Locate the cell with the specified text and output its [x, y] center coordinate. 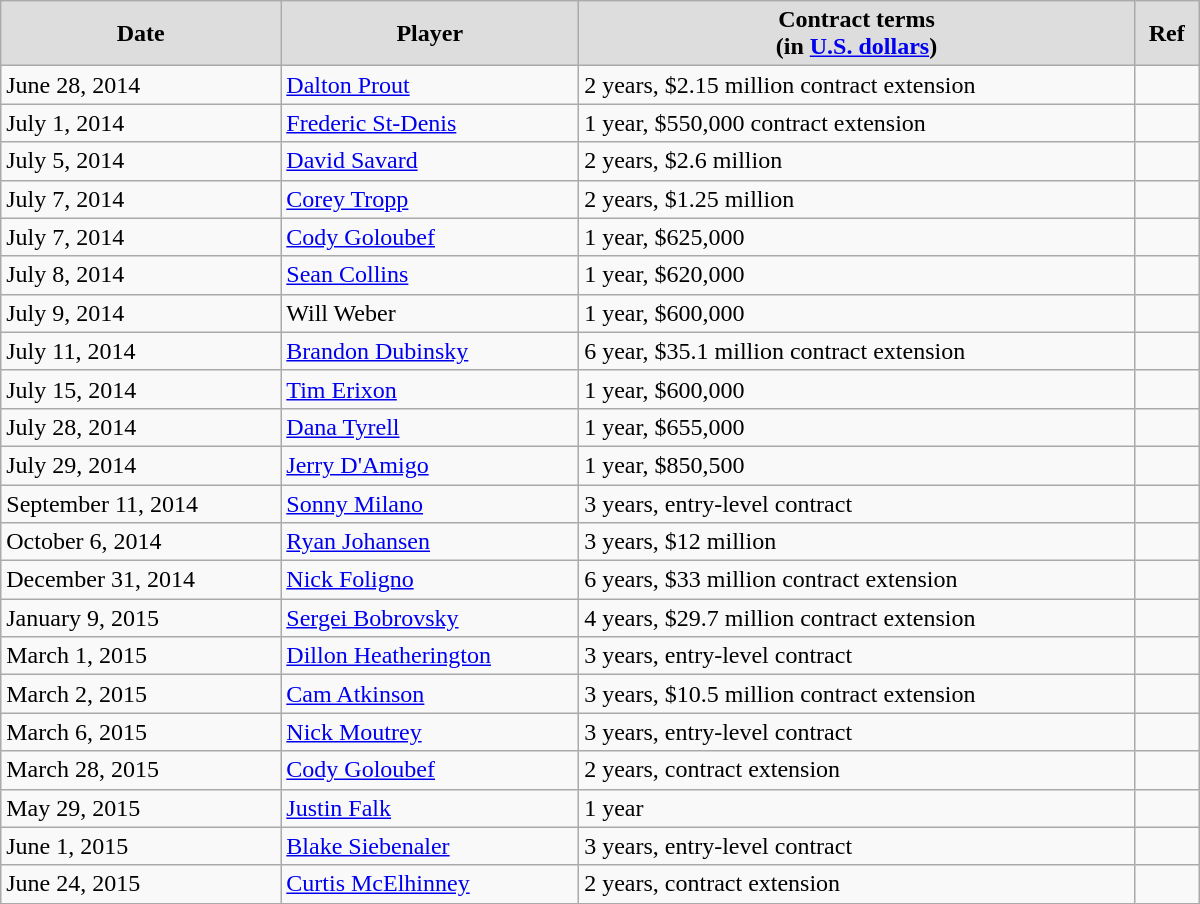
Jerry D'Amigo [430, 465]
1 year [857, 808]
1 year, $625,000 [857, 237]
December 31, 2014 [141, 580]
July 5, 2014 [141, 161]
May 29, 2015 [141, 808]
6 years, $33 million contract extension [857, 580]
Ref [1166, 34]
July 8, 2014 [141, 275]
July 29, 2014 [141, 465]
2 years, $2.15 million contract extension [857, 85]
June 28, 2014 [141, 85]
Dillon Heatherington [430, 656]
September 11, 2014 [141, 503]
4 years, $29.7 million contract extension [857, 618]
March 6, 2015 [141, 732]
Date [141, 34]
July 1, 2014 [141, 123]
1 year, $850,500 [857, 465]
March 1, 2015 [141, 656]
Player [430, 34]
July 28, 2014 [141, 427]
1 year, $550,000 contract extension [857, 123]
Blake Siebenaler [430, 846]
October 6, 2014 [141, 542]
3 years, $12 million [857, 542]
March 28, 2015 [141, 770]
June 24, 2015 [141, 884]
Curtis McElhinney [430, 884]
Brandon Dubinsky [430, 351]
2 years, $2.6 million [857, 161]
Sergei Bobrovsky [430, 618]
Cam Atkinson [430, 694]
6 year, $35.1 million contract extension [857, 351]
3 years, $10.5 million contract extension [857, 694]
1 year, $620,000 [857, 275]
Sean Collins [430, 275]
June 1, 2015 [141, 846]
Tim Erixon [430, 389]
July 9, 2014 [141, 313]
Frederic St-Denis [430, 123]
Contract terms(in U.S. dollars) [857, 34]
July 11, 2014 [141, 351]
Nick Foligno [430, 580]
David Savard [430, 161]
Dalton Prout [430, 85]
Nick Moutrey [430, 732]
Will Weber [430, 313]
July 15, 2014 [141, 389]
Justin Falk [430, 808]
Ryan Johansen [430, 542]
2 years, $1.25 million [857, 199]
Corey Tropp [430, 199]
Dana Tyrell [430, 427]
Sonny Milano [430, 503]
March 2, 2015 [141, 694]
1 year, $655,000 [857, 427]
January 9, 2015 [141, 618]
